Return the (x, y) coordinate for the center point of the cell that contains the specified text.  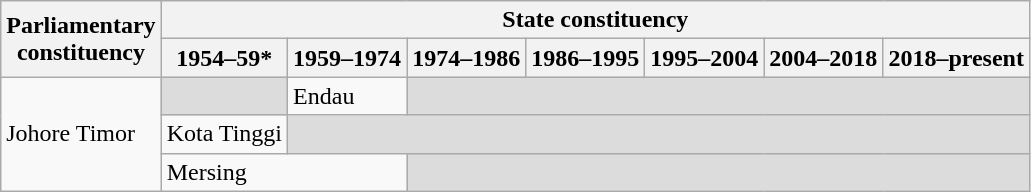
State constituency (595, 20)
2004–2018 (824, 58)
1995–2004 (704, 58)
1986–1995 (586, 58)
Johore Timor (81, 134)
Endau (348, 96)
Kota Tinggi (224, 134)
2018–present (956, 58)
1974–1986 (466, 58)
Parliamentaryconstituency (81, 39)
1954–59* (224, 58)
1959–1974 (348, 58)
Mersing (284, 172)
